From the cell containing the given text, extract its center point as [X, Y] coordinate. 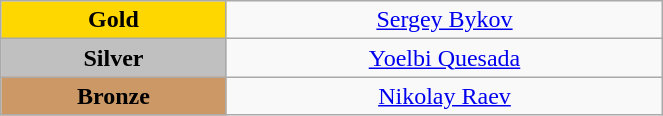
Silver [114, 58]
Sergey Bykov [444, 20]
Bronze [114, 96]
Nikolay Raev [444, 96]
Yoelbi Quesada [444, 58]
Gold [114, 20]
